Return [x, y] of the center of cell containing provided text 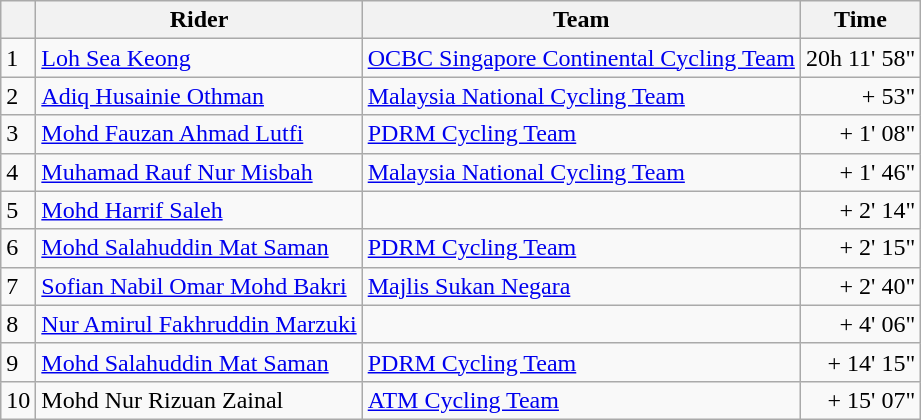
+ 1' 46" [860, 172]
Mohd Harrif Saleh [199, 210]
+ 14' 15" [860, 362]
Mohd Fauzan Ahmad Lutfi [199, 134]
+ 1' 08" [860, 134]
Mohd Nur Rizuan Zainal [199, 400]
OCBC Singapore Continental Cycling Team [581, 58]
8 [18, 324]
Team [581, 20]
2 [18, 96]
+ 4' 06" [860, 324]
Nur Amirul Fakhruddin Marzuki [199, 324]
Majlis Sukan Negara [581, 286]
5 [18, 210]
1 [18, 58]
Time [860, 20]
3 [18, 134]
+ 15' 07" [860, 400]
10 [18, 400]
6 [18, 248]
+ 2' 40" [860, 286]
7 [18, 286]
Sofian Nabil Omar Mohd Bakri [199, 286]
20h 11' 58" [860, 58]
Loh Sea Keong [199, 58]
Muhamad Rauf Nur Misbah [199, 172]
+ 53" [860, 96]
4 [18, 172]
Adiq Husainie Othman [199, 96]
ATM Cycling Team [581, 400]
+ 2' 14" [860, 210]
Rider [199, 20]
9 [18, 362]
+ 2' 15" [860, 248]
